Determine the [X, Y] coordinate at the center of the cell enclosing the given text.  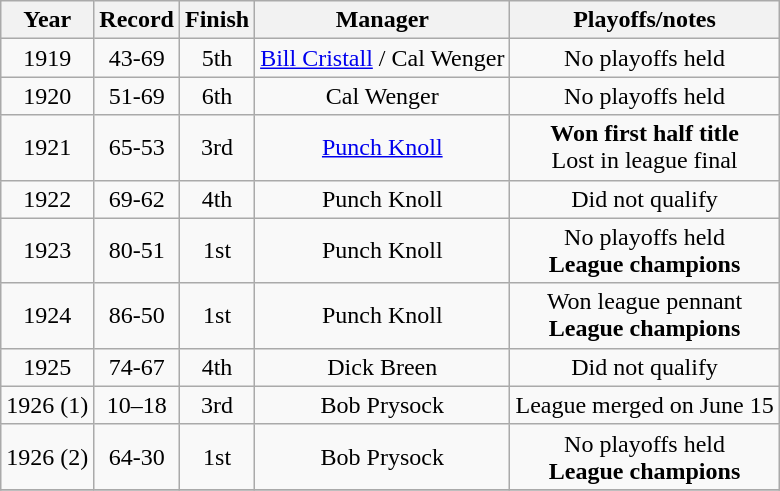
10–18 [137, 405]
5th [218, 58]
1922 [48, 199]
86-50 [137, 316]
1926 (2) [48, 456]
6th [218, 96]
43-69 [137, 58]
1926 (1) [48, 405]
Record [137, 20]
1924 [48, 316]
Playoffs/notes [644, 20]
80-51 [137, 250]
1925 [48, 367]
Manager [382, 20]
64-30 [137, 456]
Finish [218, 20]
Dick Breen [382, 367]
1923 [48, 250]
1920 [48, 96]
Won league pennantLeague champions [644, 316]
Cal Wenger [382, 96]
League merged on June 15 [644, 405]
Won first half titleLost in league final [644, 148]
1921 [48, 148]
74-67 [137, 367]
Year [48, 20]
1919 [48, 58]
51-69 [137, 96]
Bill Cristall / Cal Wenger [382, 58]
69-62 [137, 199]
65-53 [137, 148]
